Provide the (X, Y) coordinate of the cell's center where the given text is located.  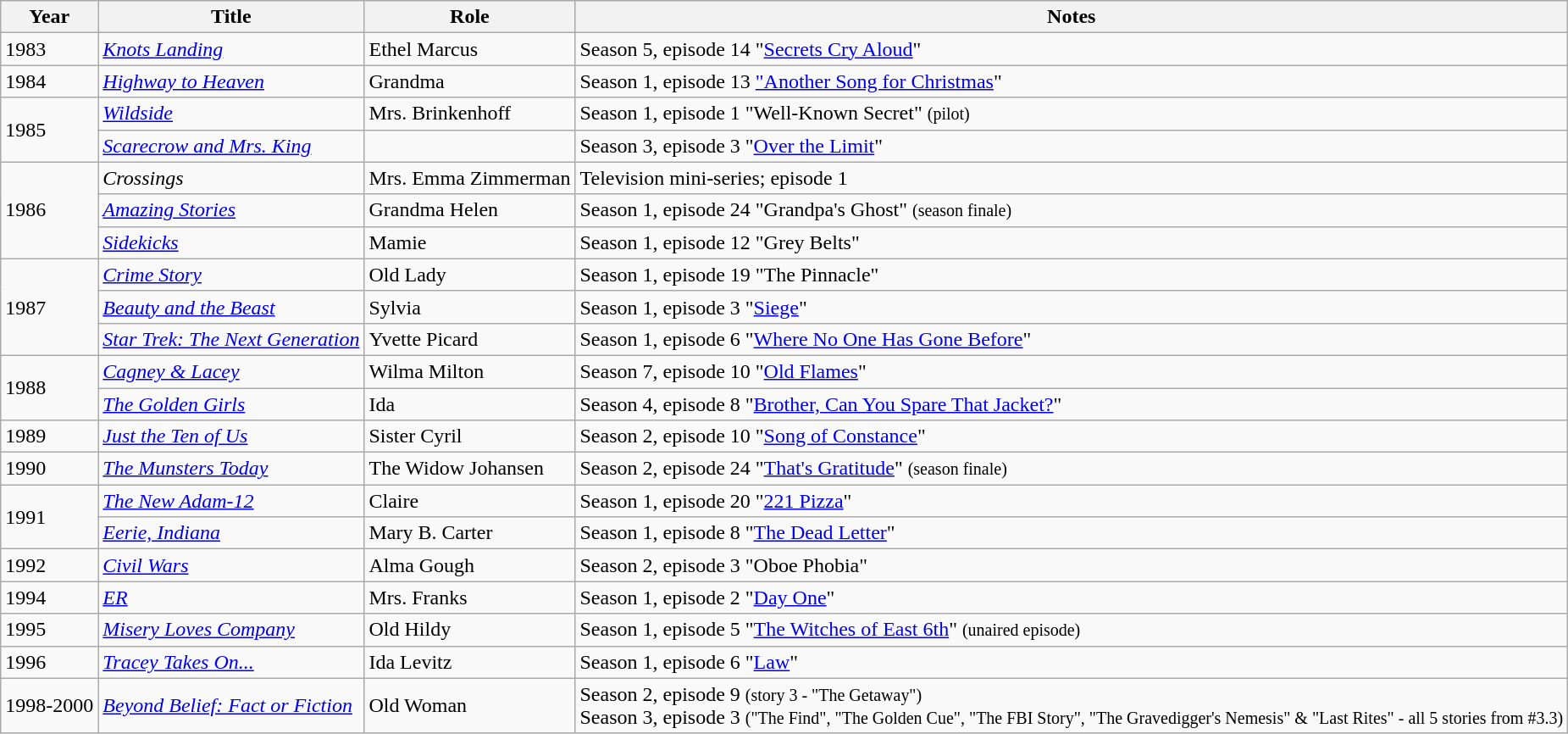
Ida (469, 404)
The Munsters Today (231, 469)
Mary B. Carter (469, 533)
Season 1, episode 3 "Siege" (1072, 307)
Season 1, episode 5 "The Witches of East 6th" (unaired episode) (1072, 630)
1986 (49, 210)
Mrs. Emma Zimmerman (469, 178)
Season 1, episode 6 "Law" (1072, 662)
Role (469, 17)
Beauty and the Beast (231, 307)
Crime Story (231, 275)
1992 (49, 565)
Title (231, 17)
Yvette Picard (469, 339)
Wildside (231, 114)
Grandma (469, 81)
1990 (49, 469)
Tracey Takes On... (231, 662)
Mrs. Franks (469, 598)
1983 (49, 49)
Eerie, Indiana (231, 533)
Star Trek: The Next Generation (231, 339)
Sidekicks (231, 242)
1994 (49, 598)
1984 (49, 81)
Season 1, episode 8 "The Dead Letter" (1072, 533)
Season 7, episode 10 "Old Flames" (1072, 371)
The New Adam-12 (231, 501)
Alma Gough (469, 565)
Mamie (469, 242)
Notes (1072, 17)
Old Hildy (469, 630)
Old Woman (469, 705)
Season 1, episode 12 "Grey Belts" (1072, 242)
Scarecrow and Mrs. King (231, 146)
Season 2, episode 10 "Song of Constance" (1072, 437)
The Widow Johansen (469, 469)
Sister Cyril (469, 437)
Claire (469, 501)
Season 3, episode 3 "Over the Limit" (1072, 146)
1998-2000 (49, 705)
Season 5, episode 14 "Secrets Cry Aloud" (1072, 49)
Amazing Stories (231, 210)
Beyond Belief: Fact or Fiction (231, 705)
Sylvia (469, 307)
1991 (49, 517)
Old Lady (469, 275)
Misery Loves Company (231, 630)
Season 1, episode 6 "Where No One Has Gone Before" (1072, 339)
1987 (49, 307)
Television mini-series; episode 1 (1072, 178)
Ethel Marcus (469, 49)
1988 (49, 387)
Just the Ten of Us (231, 437)
Year (49, 17)
Season 1, episode 19 "The Pinnacle" (1072, 275)
Season 1, episode 1 "Well-Known Secret" (pilot) (1072, 114)
Mrs. Brinkenhoff (469, 114)
Crossings (231, 178)
Season 4, episode 8 "Brother, Can You Spare That Jacket?" (1072, 404)
Season 2, episode 24 "That's Gratitude" (season finale) (1072, 469)
1985 (49, 130)
Season 1, episode 2 "Day One" (1072, 598)
Civil Wars (231, 565)
Season 1, episode 13 "Another Song for Christmas" (1072, 81)
Cagney & Lacey (231, 371)
1996 (49, 662)
ER (231, 598)
Season 1, episode 20 "221 Pizza" (1072, 501)
Season 2, episode 3 "Oboe Phobia" (1072, 565)
The Golden Girls (231, 404)
Ida Levitz (469, 662)
Wilma Milton (469, 371)
1989 (49, 437)
Knots Landing (231, 49)
1995 (49, 630)
Season 1, episode 24 "Grandpa's Ghost" (season finale) (1072, 210)
Grandma Helen (469, 210)
Highway to Heaven (231, 81)
